From the cell containing the given text, extract its center point as (x, y) coordinate. 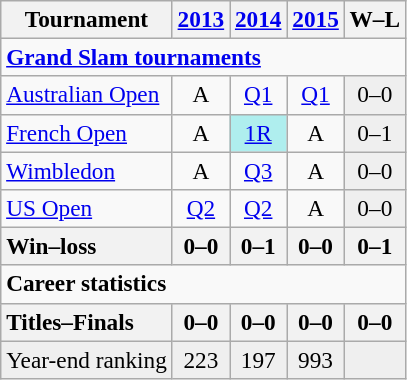
993 (316, 359)
US Open (86, 208)
2014 (258, 19)
Win–loss (86, 246)
Q3 (258, 170)
W–L (374, 19)
Titles–Finals (86, 322)
1R (258, 133)
Tournament (86, 19)
Career statistics (204, 284)
197 (258, 359)
Grand Slam tournaments (204, 57)
2013 (200, 19)
French Open (86, 133)
Year-end ranking (86, 359)
Australian Open (86, 95)
Wimbledon (86, 170)
2015 (316, 19)
223 (200, 359)
